Return [X, Y] of the center of cell containing provided text 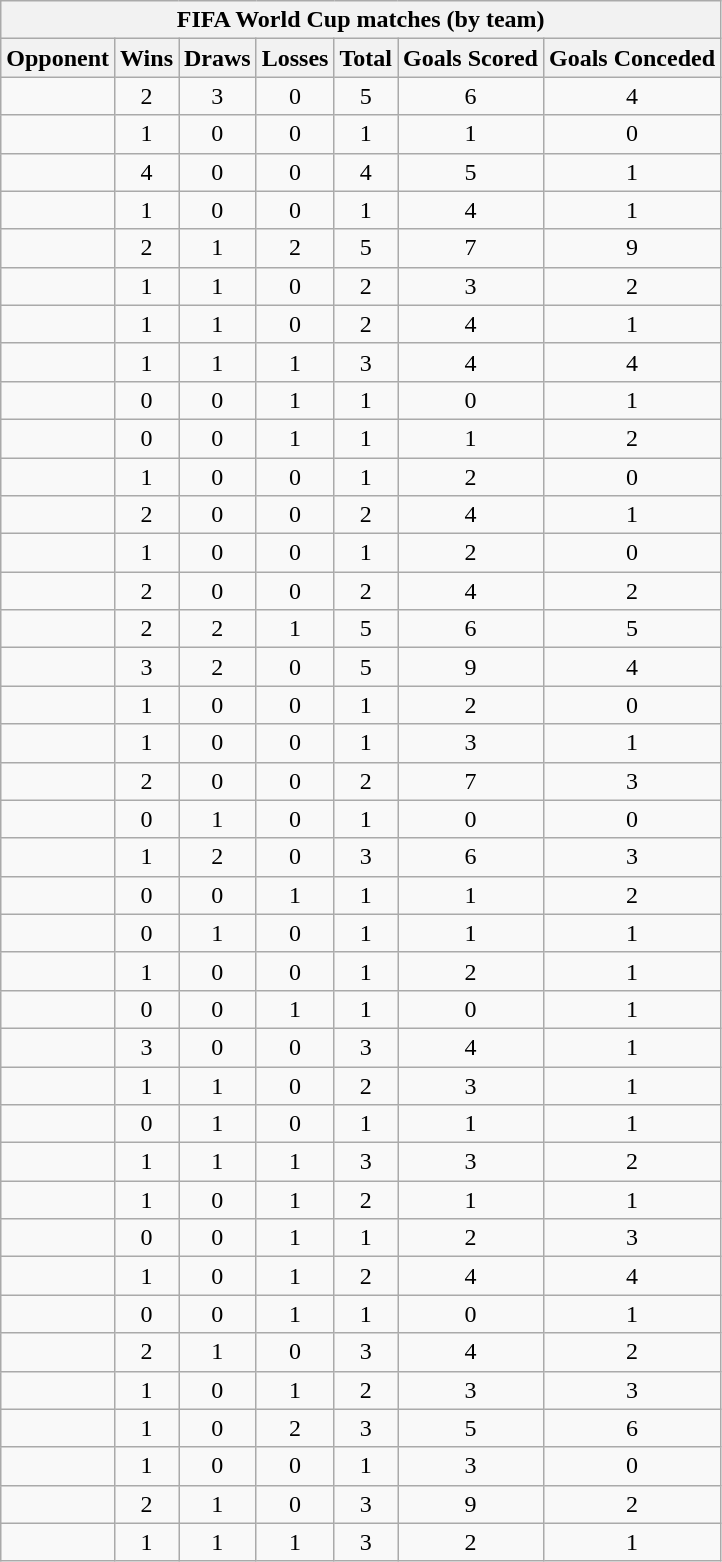
FIFA World Cup matches (by team) [361, 20]
Goals Scored [471, 58]
Draws [217, 58]
Wins [147, 58]
Losses [295, 58]
Opponent [58, 58]
Total [366, 58]
Goals Conceded [632, 58]
